Output the [x, y] coordinate of the center of the cell containing the given text.  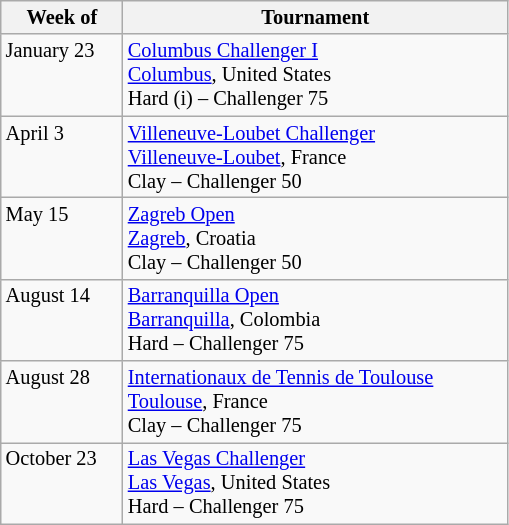
Las Vegas ChallengerLas Vegas, United States Hard – Challenger 75 [316, 483]
January 23 [62, 75]
October 23 [62, 483]
August 28 [62, 402]
Tournament [316, 17]
May 15 [62, 238]
Week of [62, 17]
Columbus Challenger IColumbus, United States Hard (i) – Challenger 75 [316, 75]
Barranquilla OpenBarranquilla, Colombia Hard – Challenger 75 [316, 320]
August 14 [62, 320]
Internationaux de Tennis de ToulouseToulouse, France Clay – Challenger 75 [316, 402]
April 3 [62, 157]
Villeneuve-Loubet ChallengerVilleneuve-Loubet, France Clay – Challenger 50 [316, 157]
Zagreb OpenZagreb, Croatia Clay – Challenger 50 [316, 238]
